Return the [X, Y] coordinate for the center point of the cell that contains the specified text.  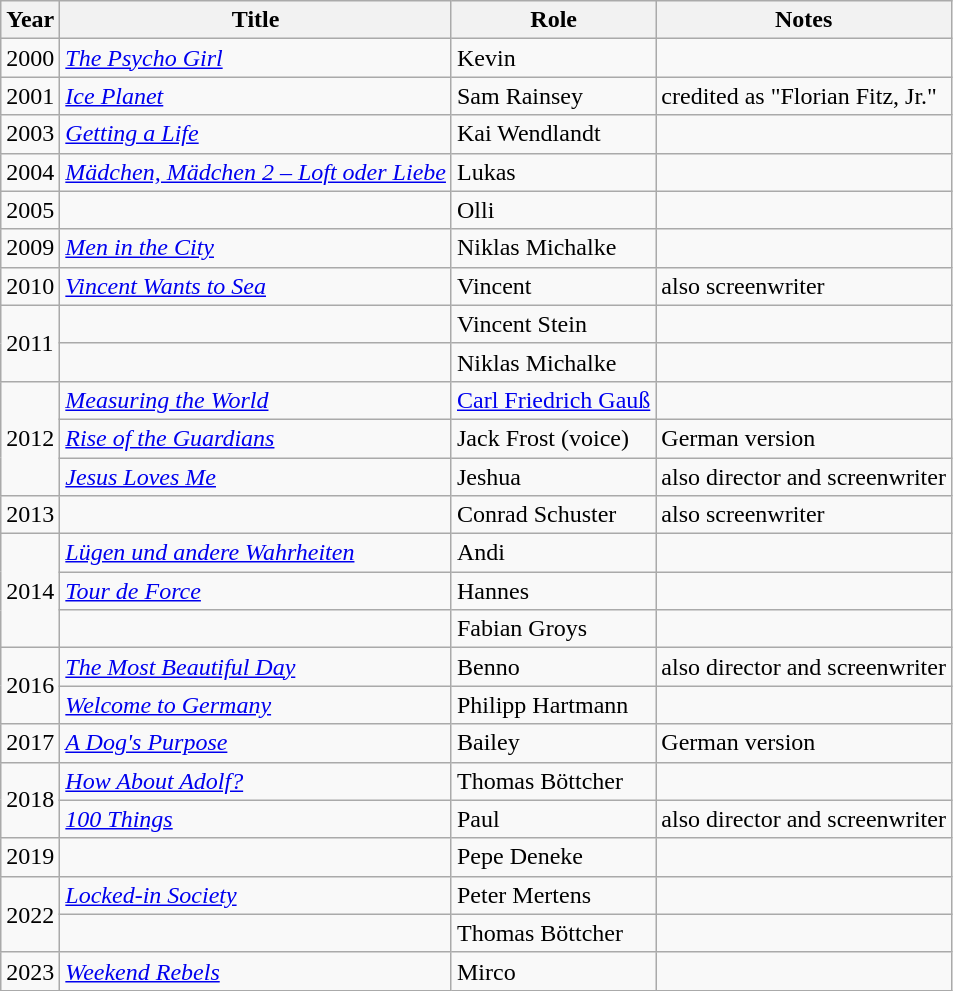
Vincent [553, 286]
2022 [30, 914]
2005 [30, 210]
2013 [30, 515]
Peter Mertens [553, 895]
credited as "Florian Fitz, Jr." [804, 96]
100 Things [256, 819]
Conrad Schuster [553, 515]
Pepe Deneke [553, 857]
Sam Rainsey [553, 96]
Fabian Groys [553, 629]
2018 [30, 800]
2016 [30, 686]
Lügen und andere Wahrheiten [256, 553]
2000 [30, 58]
Tour de Force [256, 591]
Vincent Stein [553, 324]
2023 [30, 971]
Title [256, 20]
Benno [553, 667]
Measuring the World [256, 400]
2009 [30, 248]
Paul [553, 819]
Mirco [553, 971]
Jack Frost (voice) [553, 438]
Ice Planet [256, 96]
Year [30, 20]
Getting a Life [256, 134]
2019 [30, 857]
How About Adolf? [256, 781]
Olli [553, 210]
Kevin [553, 58]
Locked-in Society [256, 895]
Lukas [553, 172]
Weekend Rebels [256, 971]
Kai Wendlandt [553, 134]
Rise of the Guardians [256, 438]
Jeshua [553, 477]
Carl Friedrich Gauß [553, 400]
Andi [553, 553]
Men in the City [256, 248]
Notes [804, 20]
2011 [30, 343]
Welcome to Germany [256, 705]
Hannes [553, 591]
Bailey [553, 743]
2012 [30, 438]
2003 [30, 134]
Role [553, 20]
Vincent Wants to Sea [256, 286]
Philipp Hartmann [553, 705]
2004 [30, 172]
Jesus Loves Me [256, 477]
Mädchen, Mädchen 2 – Loft oder Liebe [256, 172]
2001 [30, 96]
A Dog's Purpose [256, 743]
2017 [30, 743]
The Psycho Girl [256, 58]
2010 [30, 286]
2014 [30, 591]
The Most Beautiful Day [256, 667]
